Search for the cell housing the specified text and yield its (X, Y) center coordinate. 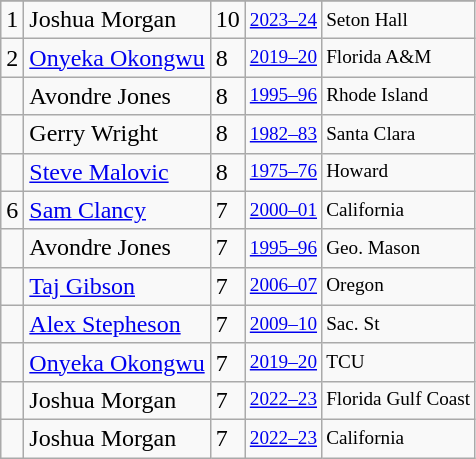
1975–76 (283, 172)
Florida A&M (398, 58)
2009–10 (283, 324)
Sam Clancy (117, 210)
Steve Malovic (117, 172)
2000–01 (283, 210)
1 (12, 20)
Howard (398, 172)
2006–07 (283, 286)
10 (228, 20)
Taj Gibson (117, 286)
Oregon (398, 286)
Santa Clara (398, 134)
Sac. St (398, 324)
Rhode Island (398, 96)
6 (12, 210)
Gerry Wright (117, 134)
Geo. Mason (398, 248)
TCU (398, 362)
2 (12, 58)
Florida Gulf Coast (398, 400)
1982–83 (283, 134)
Seton Hall (398, 20)
2023–24 (283, 20)
Alex Stepheson (117, 324)
